Find where the given text appears and provide that cell's center as (x, y) coordinate. 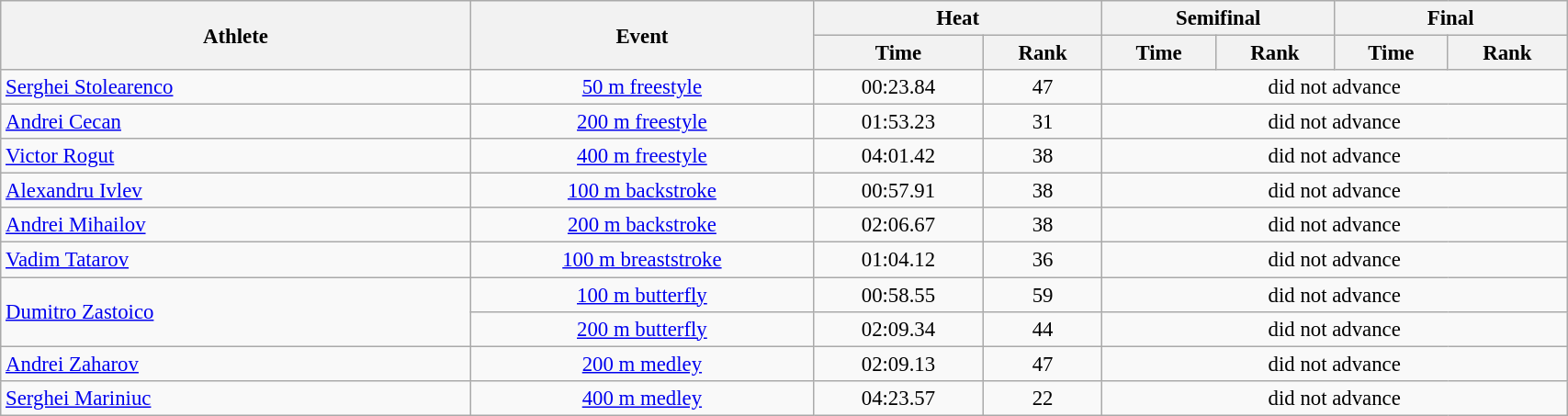
44 (1042, 329)
04:23.57 (898, 398)
00:57.91 (898, 191)
100 m backstroke (641, 191)
31 (1042, 122)
36 (1042, 260)
Victor Rogut (235, 156)
Serghei Mariniuc (235, 398)
Semifinal (1218, 18)
Andrei Cecan (235, 122)
100 m butterfly (641, 295)
Athlete (235, 35)
Alexandru Ivlev (235, 191)
100 m breaststroke (641, 260)
200 m freestyle (641, 122)
59 (1042, 295)
02:09.34 (898, 329)
Serghei Stolearenco (235, 87)
200 m backstroke (641, 225)
Heat (958, 18)
Andrei Zaharov (235, 364)
Final (1451, 18)
04:01.42 (898, 156)
00:23.84 (898, 87)
Dumitro Zastoico (235, 312)
50 m freestyle (641, 87)
02:06.67 (898, 225)
01:53.23 (898, 122)
22 (1042, 398)
200 m butterfly (641, 329)
Andrei Mihailov (235, 225)
02:09.13 (898, 364)
Event (641, 35)
400 m medley (641, 398)
400 m freestyle (641, 156)
Vadim Tatarov (235, 260)
01:04.12 (898, 260)
200 m medley (641, 364)
00:58.55 (898, 295)
